Identify which cell holds the provided text, then report its [X, Y] central coordinate. 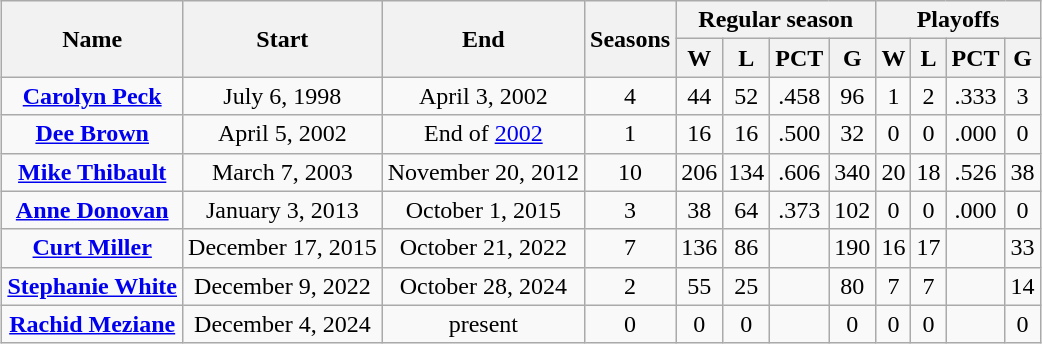
10 [630, 172]
April 3, 2002 [483, 96]
25 [746, 286]
134 [746, 172]
End [483, 39]
44 [700, 96]
86 [746, 248]
Dee Brown [92, 134]
33 [1022, 248]
52 [746, 96]
Carolyn Peck [92, 96]
December 17, 2015 [283, 248]
80 [852, 286]
present [483, 324]
17 [928, 248]
.373 [800, 210]
Regular season [776, 20]
.458 [800, 96]
55 [700, 286]
Name [92, 39]
October 28, 2024 [483, 286]
136 [700, 248]
18 [928, 172]
July 6, 1998 [283, 96]
206 [700, 172]
.333 [976, 96]
Seasons [630, 39]
Mike Thibault [92, 172]
October 1, 2015 [483, 210]
March 7, 2003 [283, 172]
14 [1022, 286]
December 9, 2022 [283, 286]
32 [852, 134]
Start [283, 39]
End of 2002 [483, 134]
64 [746, 210]
20 [894, 172]
April 5, 2002 [283, 134]
October 21, 2022 [483, 248]
102 [852, 210]
190 [852, 248]
96 [852, 96]
January 3, 2013 [283, 210]
.500 [800, 134]
Curt Miller [92, 248]
Playoffs [958, 20]
Stephanie White [92, 286]
Anne Donovan [92, 210]
.606 [800, 172]
4 [630, 96]
340 [852, 172]
November 20, 2012 [483, 172]
.526 [976, 172]
Rachid Meziane [92, 324]
December 4, 2024 [283, 324]
